Output the [x, y] coordinate of the center of the cell containing the given text.  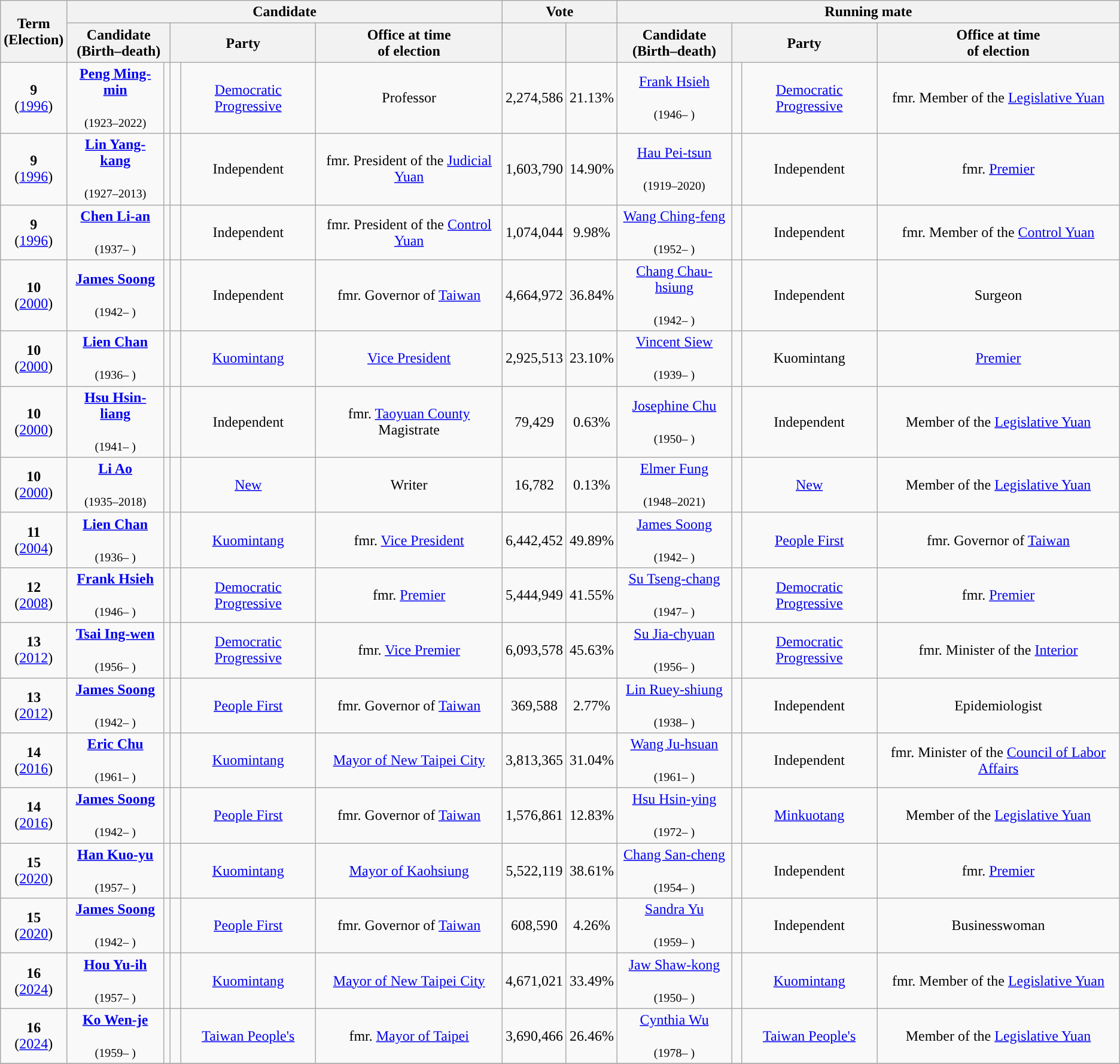
fmr. Vice President [409, 540]
Ko Wen-je(1959– ) [115, 1036]
369,588 [534, 705]
23.10% [591, 358]
Writer [409, 485]
26.46% [591, 1036]
Jaw Shaw-kong(1950– ) [675, 981]
12(2008) [34, 595]
9.98% [591, 232]
Hsu Hsin-liang(1941– ) [115, 421]
21.13% [591, 98]
Term(Election) [34, 31]
Wang Ching-feng(1952– ) [675, 232]
16,782 [534, 485]
Epidemiologist [999, 705]
Peng Ming-min(1923–2022) [115, 98]
2.77% [591, 705]
2,274,586 [534, 98]
11(2004) [34, 540]
0.13% [591, 485]
Professor [409, 98]
1,576,861 [534, 816]
Chang San-cheng(1954– ) [675, 871]
fmr. Minister of the Interior [999, 650]
33.49% [591, 981]
2,925,513 [534, 358]
Premier [999, 358]
12.83% [591, 816]
fmr. Taoyuan County Magistrate [409, 421]
608,590 [534, 926]
fmr. Mayor of Taipei [409, 1036]
Chen Li-an(1937– ) [115, 232]
Hau Pei-tsun(1919–2020) [675, 169]
1,603,790 [534, 169]
49.89% [591, 540]
45.63% [591, 650]
Lin Ruey-shiung(1938– ) [675, 705]
38.61% [591, 871]
Josephine Chu(1950– ) [675, 421]
fmr. Minister of the Council of Labor Affairs [999, 761]
Li Ao(1935–2018) [115, 485]
Vincent Siew(1939– ) [675, 358]
3,813,365 [534, 761]
Su Tseng-chang(1947– ) [675, 595]
Tsai Ing-wen(1956– ) [115, 650]
Running mate [869, 12]
79,429 [534, 421]
6,442,452 [534, 540]
4,671,021 [534, 981]
fmr. President of the Judicial Yuan [409, 169]
Han Kuo-yu(1957– ) [115, 871]
Sandra Yu(1959– ) [675, 926]
Lin Yang-kang(1927–2013) [115, 169]
Candidate [285, 12]
31.04% [591, 761]
Vote [559, 12]
Eric Chu(1961– ) [115, 761]
Hou Yu-ih(1957– ) [115, 981]
1,074,044 [534, 232]
5,444,949 [534, 595]
4,664,972 [534, 296]
Wang Ju-hsuan(1961– ) [675, 761]
Elmer Fung(1948–2021) [675, 485]
3,690,466 [534, 1036]
4.26% [591, 926]
0.63% [591, 421]
41.55% [591, 595]
fmr. Vice Premier [409, 650]
Mayor of Kaohsiung [409, 871]
fmr. Member of the Control Yuan [999, 232]
Vice President [409, 358]
Hsu Hsin-ying(1972– ) [675, 816]
Minkuotang [809, 816]
Chang Chau-hsiung(1942– ) [675, 296]
Su Jia-chyuan(1956– ) [675, 650]
Businesswoman [999, 926]
Surgeon [999, 296]
14.90% [591, 169]
Cynthia Wu(1978– ) [675, 1036]
5,522,119 [534, 871]
fmr. President of the Control Yuan [409, 232]
6,093,578 [534, 650]
36.84% [591, 296]
